Extract the [X, Y] coordinate from the center of the cell holding the provided text.  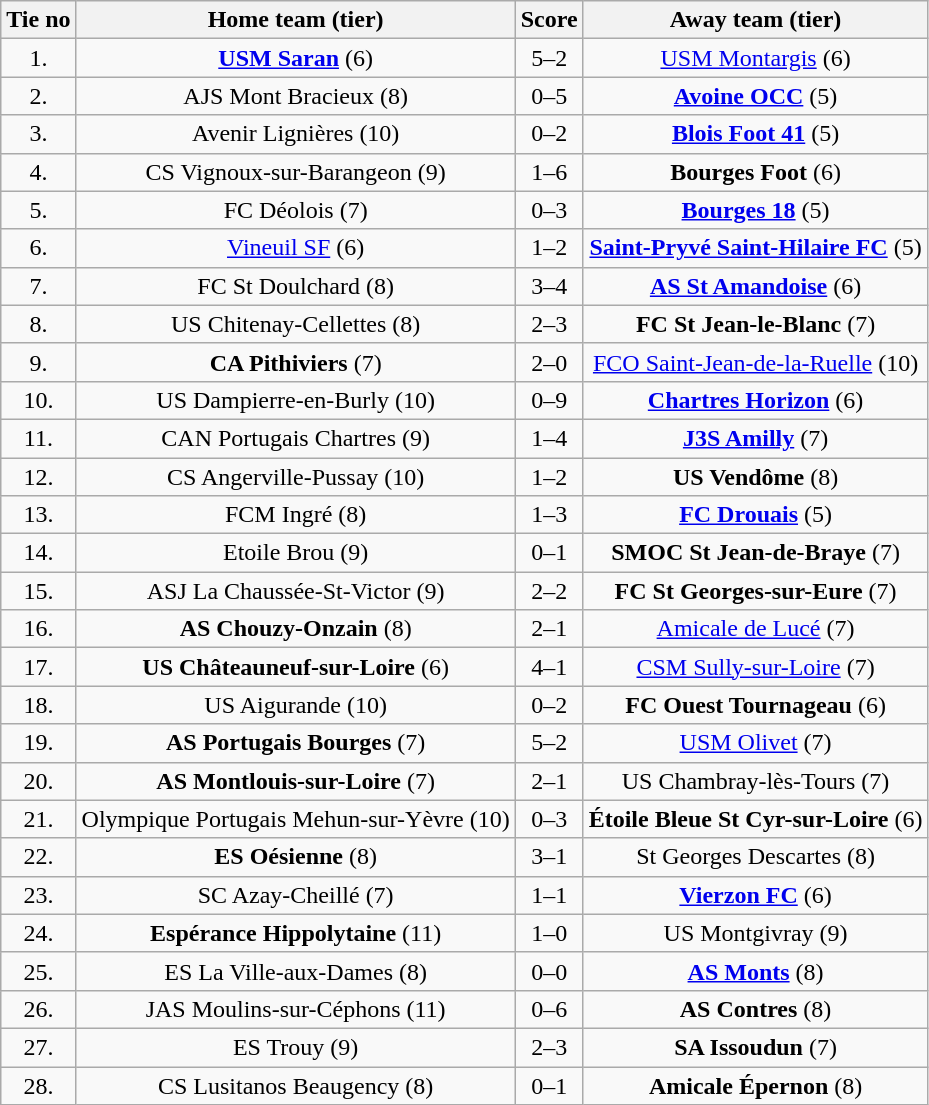
8. [38, 324]
AS St Amandoise (6) [756, 286]
4. [38, 172]
USM Saran (6) [296, 58]
CS Angerville-Pussay (10) [296, 477]
3–4 [549, 286]
Bourges 18 (5) [756, 210]
0–9 [549, 400]
25. [38, 971]
Score [549, 20]
Étoile Bleue St Cyr-sur-Loire (6) [756, 819]
Vierzon FC (6) [756, 895]
Bourges Foot (6) [756, 172]
9. [38, 362]
Avenir Lignières (10) [296, 134]
11. [38, 438]
1–3 [549, 515]
Vineuil SF (6) [296, 248]
Blois Foot 41 (5) [756, 134]
21. [38, 819]
26. [38, 1009]
1–0 [549, 933]
1–1 [549, 895]
US Vendôme (8) [756, 477]
SA Issoudun (7) [756, 1047]
20. [38, 781]
ES La Ville-aux-Dames (8) [296, 971]
ES Trouy (9) [296, 1047]
23. [38, 895]
14. [38, 553]
Saint-Pryvé Saint-Hilaire FC (5) [756, 248]
FC Déolois (7) [296, 210]
FCM Ingré (8) [296, 515]
CSM Sully-sur-Loire (7) [756, 667]
Chartres Horizon (6) [756, 400]
3–1 [549, 857]
13. [38, 515]
AS Monts (8) [756, 971]
FC St Doulchard (8) [296, 286]
Tie no [38, 20]
US Chitenay-Cellettes (8) [296, 324]
USM Montargis (6) [756, 58]
2. [38, 96]
St Georges Descartes (8) [756, 857]
18. [38, 705]
J3S Amilly (7) [756, 438]
22. [38, 857]
7. [38, 286]
CA Pithiviers (7) [296, 362]
FC Ouest Tournageau (6) [756, 705]
3. [38, 134]
Avoine OCC (5) [756, 96]
US Montgivray (9) [756, 933]
2–0 [549, 362]
SMOC St Jean-de-Braye (7) [756, 553]
4–1 [549, 667]
15. [38, 591]
1–4 [549, 438]
1. [38, 58]
19. [38, 743]
SC Azay-Cheillé (7) [296, 895]
US Dampierre-en-Burly (10) [296, 400]
CS Lusitanos Beaugency (8) [296, 1085]
US Châteauneuf-sur-Loire (6) [296, 667]
Etoile Brou (9) [296, 553]
AS Montlouis-sur-Loire (7) [296, 781]
AS Chouzy-Onzain (8) [296, 629]
Away team (tier) [756, 20]
6. [38, 248]
10. [38, 400]
CS Vignoux-sur-Barangeon (9) [296, 172]
Amicale Épernon (8) [756, 1085]
27. [38, 1047]
ES Oésienne (8) [296, 857]
2–2 [549, 591]
FC St Georges-sur-Eure (7) [756, 591]
5. [38, 210]
17. [38, 667]
0–6 [549, 1009]
JAS Moulins-sur-Céphons (11) [296, 1009]
Espérance Hippolytaine (11) [296, 933]
12. [38, 477]
16. [38, 629]
AJS Mont Bracieux (8) [296, 96]
FCO Saint-Jean-de-la-Ruelle (10) [756, 362]
0–0 [549, 971]
FC Drouais (5) [756, 515]
USM Olivet (7) [756, 743]
28. [38, 1085]
AS Contres (8) [756, 1009]
Olympique Portugais Mehun-sur-Yèvre (10) [296, 819]
Amicale de Lucé (7) [756, 629]
ASJ La Chaussée-St-Victor (9) [296, 591]
FC St Jean-le-Blanc (7) [756, 324]
24. [38, 933]
1–6 [549, 172]
US Aigurande (10) [296, 705]
CAN Portugais Chartres (9) [296, 438]
AS Portugais Bourges (7) [296, 743]
US Chambray-lès-Tours (7) [756, 781]
Home team (tier) [296, 20]
0–5 [549, 96]
